Determine the [x, y] coordinate at the center of the cell enclosing the given text.  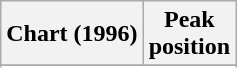
Peakposition [189, 34]
Chart (1996) [72, 34]
